Identify which cell holds the provided text, then report its (x, y) central coordinate. 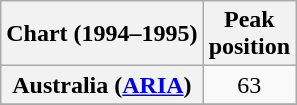
63 (249, 85)
Australia (ARIA) (102, 85)
Chart (1994–1995) (102, 34)
Peakposition (249, 34)
